For the text-containing cell, return its midpoint in (X, Y) coordinate format. 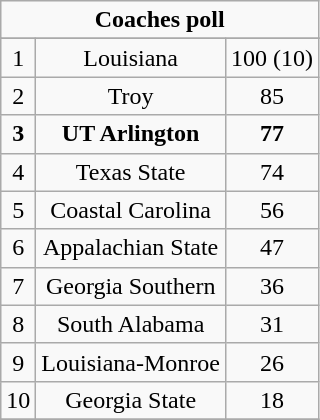
56 (272, 210)
Coaches poll (160, 20)
7 (18, 286)
Georgia Southern (131, 286)
31 (272, 324)
10 (18, 400)
77 (272, 134)
9 (18, 362)
5 (18, 210)
18 (272, 400)
Louisiana-Monroe (131, 362)
100 (10) (272, 58)
Troy (131, 96)
47 (272, 248)
1 (18, 58)
South Alabama (131, 324)
36 (272, 286)
26 (272, 362)
6 (18, 248)
4 (18, 172)
Coastal Carolina (131, 210)
Texas State (131, 172)
74 (272, 172)
Georgia State (131, 400)
Appalachian State (131, 248)
3 (18, 134)
85 (272, 96)
8 (18, 324)
UT Arlington (131, 134)
2 (18, 96)
Louisiana (131, 58)
